Search for the cell housing the specified text and yield its [x, y] center coordinate. 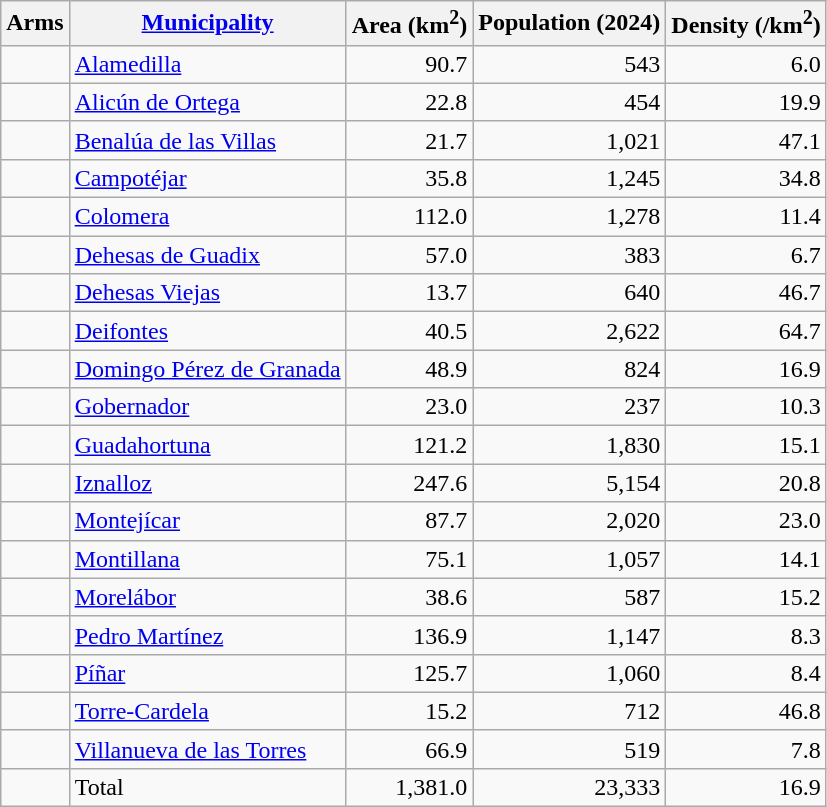
136.9 [410, 635]
47.1 [746, 140]
66.9 [410, 749]
5,154 [570, 483]
Dehesas de Guadix [208, 255]
8.4 [746, 673]
Campotéjar [208, 178]
21.7 [410, 140]
383 [570, 255]
Alicún de Ortega [208, 102]
48.9 [410, 369]
Pedro Martínez [208, 635]
46.8 [746, 711]
237 [570, 407]
543 [570, 64]
10.3 [746, 407]
Iznalloz [208, 483]
35.8 [410, 178]
13.7 [410, 293]
Arms [35, 24]
7.8 [746, 749]
2,622 [570, 331]
1,830 [570, 445]
Villanueva de las Torres [208, 749]
Montejícar [208, 521]
519 [570, 749]
20.8 [746, 483]
Municipality [208, 24]
1,057 [570, 559]
1,060 [570, 673]
46.7 [746, 293]
Alamedilla [208, 64]
6.7 [746, 255]
Torre-Cardela [208, 711]
Benalúa de las Villas [208, 140]
Dehesas Viejas [208, 293]
14.1 [746, 559]
1,278 [570, 217]
1,381.0 [410, 787]
Guadahortuna [208, 445]
Píñar [208, 673]
75.1 [410, 559]
Domingo Pérez de Granada [208, 369]
Gobernador [208, 407]
1,245 [570, 178]
19.9 [746, 102]
121.2 [410, 445]
90.7 [410, 64]
38.6 [410, 597]
40.5 [410, 331]
64.7 [746, 331]
112.0 [410, 217]
824 [570, 369]
587 [570, 597]
1,021 [570, 140]
6.0 [746, 64]
640 [570, 293]
23,333 [570, 787]
Colomera [208, 217]
11.4 [746, 217]
8.3 [746, 635]
22.8 [410, 102]
1,147 [570, 635]
125.7 [410, 673]
454 [570, 102]
Area (km2) [410, 24]
Population (2024) [570, 24]
Montillana [208, 559]
34.8 [746, 178]
712 [570, 711]
57.0 [410, 255]
Density (/km2) [746, 24]
247.6 [410, 483]
87.7 [410, 521]
Morelábor [208, 597]
Total [208, 787]
15.1 [746, 445]
2,020 [570, 521]
Deifontes [208, 331]
